Output the [x, y] coordinate of the center of the cell containing the given text.  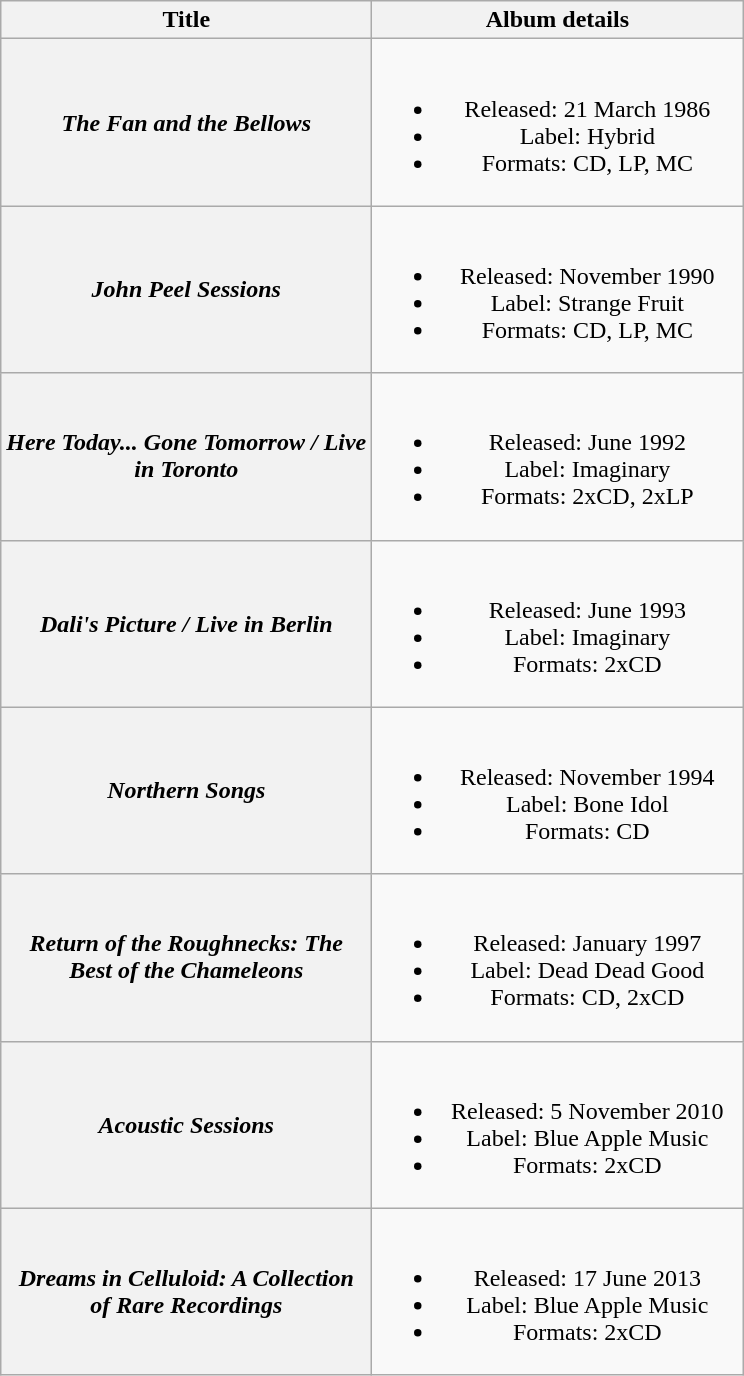
Dali's Picture / Live in Berlin [186, 624]
The Fan and the Bellows [186, 122]
Released: November 1990Label: Strange FruitFormats: CD, LP, MC [558, 290]
John Peel Sessions [186, 290]
Released: June 1993Label: ImaginaryFormats: 2xCD [558, 624]
Released: 21 March 1986Label: HybridFormats: CD, LP, MC [558, 122]
Dreams in Celluloid: A Collection of Rare Recordings [186, 1292]
Released: 17 June 2013Label: Blue Apple MusicFormats: 2xCD [558, 1292]
Album details [558, 20]
Here Today... Gone Tomorrow / Live in Toronto [186, 456]
Released: November 1994Label: Bone IdolFormats: CD [558, 790]
Return of the Roughnecks: The Best of the Chameleons [186, 958]
Released: June 1992Label: ImaginaryFormats: 2xCD, 2xLP [558, 456]
Released: January 1997Label: Dead Dead GoodFormats: CD, 2xCD [558, 958]
Northern Songs [186, 790]
Acoustic Sessions [186, 1124]
Title [186, 20]
Released: 5 November 2010Label: Blue Apple MusicFormats: 2xCD [558, 1124]
